Scan for the cell matching the given text and deliver its [x, y] coordinate at center. 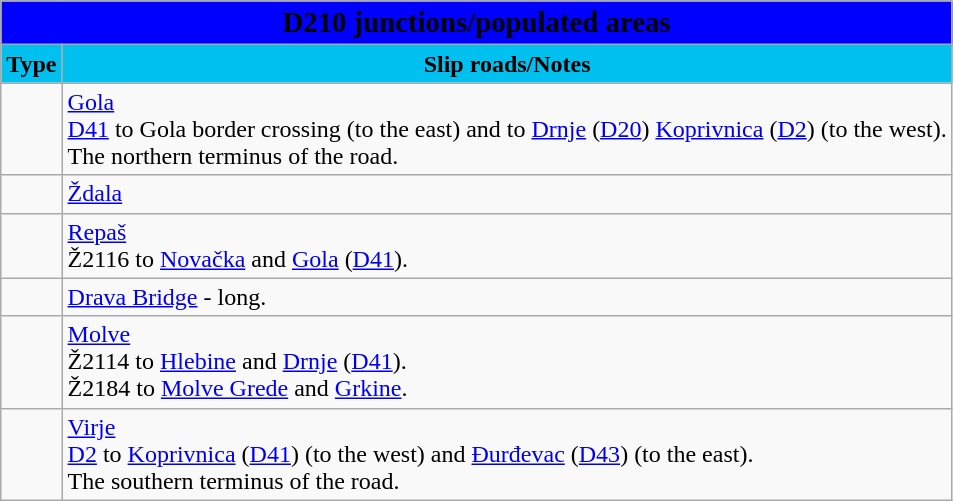
Type [32, 64]
Ždala [507, 194]
Slip roads/Notes [507, 64]
RepašŽ2116 to Novačka and Gola (D41). [507, 246]
MolveŽ2114 to Hlebine and Drnje (D41).Ž2184 to Molve Grede and Grkine. [507, 362]
Drava Bridge - long. [507, 297]
Gola D41 to Gola border crossing (to the east) and to Drnje (D20) Koprivnica (D2) (to the west).The northern terminus of the road. [507, 129]
D210 junctions/populated areas [477, 23]
Virje D2 to Koprivnica (D41) (to the west) and Đurđevac (D43) (to the east).The southern terminus of the road. [507, 454]
